Determine the [x, y] coordinate at the center of the cell enclosing the given text.  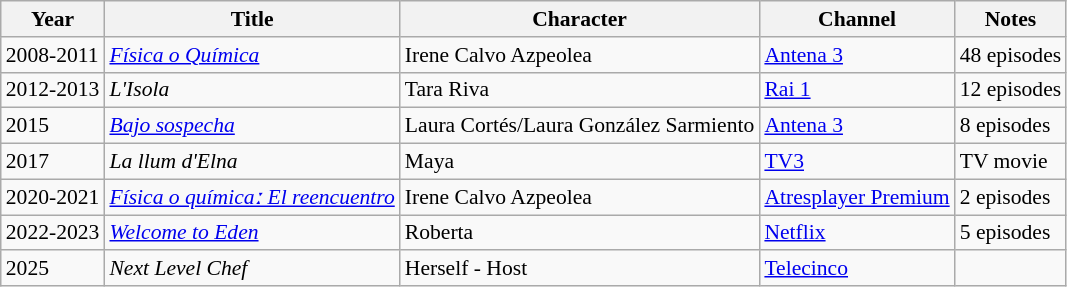
48 episodes [1010, 55]
Rai 1 [856, 90]
TV3 [856, 162]
2017 [53, 162]
La llum d'Elna [252, 162]
2012-2013 [53, 90]
Física o químicaː El reencuentro [252, 197]
Year [53, 19]
Tara Riva [580, 90]
Herself - Host [580, 269]
2020-2021 [53, 197]
2025 [53, 269]
2008-2011 [53, 55]
8 episodes [1010, 126]
Laura Cortés/Laura González Sarmiento [580, 126]
Física o Química [252, 55]
Bajo sospecha [252, 126]
Title [252, 19]
TV movie [1010, 162]
12 episodes [1010, 90]
L'Isola [252, 90]
Telecinco [856, 269]
Notes [1010, 19]
5 episodes [1010, 233]
2015 [53, 126]
Next Level Chef [252, 269]
Character [580, 19]
Welcome to Eden [252, 233]
Maya [580, 162]
Roberta [580, 233]
2022-2023 [53, 233]
Netflix [856, 233]
Channel [856, 19]
2 episodes [1010, 197]
Atresplayer Premium [856, 197]
